Provide the (X, Y) coordinate of the cell's center where the given text is located.  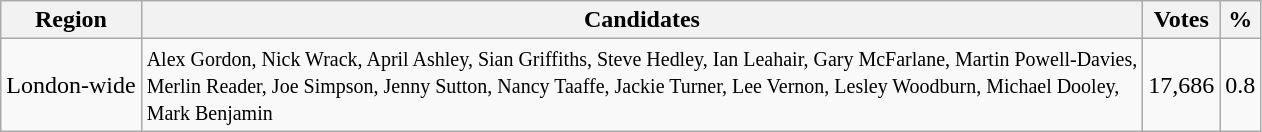
0.8 (1240, 85)
Candidates (642, 20)
Region (71, 20)
Votes (1182, 20)
London-wide (71, 85)
% (1240, 20)
17,686 (1182, 85)
